Find where the given text appears and provide that cell's center as [x, y] coordinate. 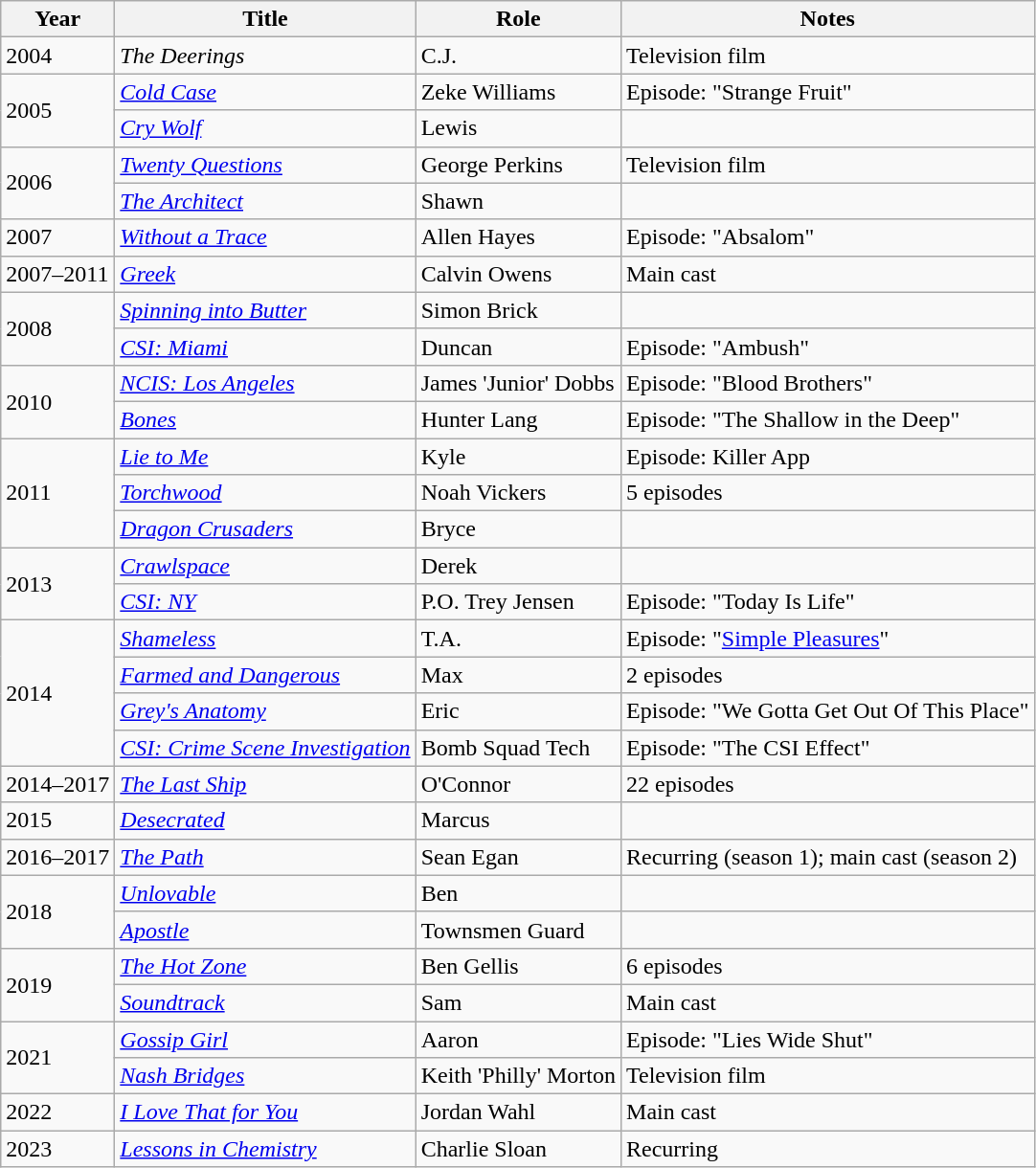
2011 [57, 493]
CSI: NY [265, 602]
Episode: "Lies Wide Shut" [828, 1039]
P.O. Trey Jensen [518, 602]
Notes [828, 19]
Episode: "We Gotta Get Out Of This Place" [828, 711]
James 'Junior' Dobbs [518, 383]
Bryce [518, 529]
Crawlspace [265, 566]
Episode: "The CSI Effect" [828, 748]
NCIS: Los Angeles [265, 383]
Eric [518, 711]
Unlovable [265, 893]
Noah Vickers [518, 493]
2005 [57, 110]
Dragon Crusaders [265, 529]
Aaron [518, 1039]
5 episodes [828, 493]
2006 [57, 183]
The Hot Zone [265, 966]
Recurring [828, 1149]
The Architect [265, 201]
Ben [518, 893]
I Love That for You [265, 1112]
Duncan [518, 347]
Calvin Owens [518, 274]
The Path [265, 857]
Townsmen Guard [518, 930]
2013 [57, 584]
2015 [57, 820]
Twenty Questions [265, 165]
6 episodes [828, 966]
Lie to Me [265, 457]
2007 [57, 237]
O'Connor [518, 784]
Cry Wolf [265, 128]
Derek [518, 566]
Without a Trace [265, 237]
Episode: "The Shallow in the Deep" [828, 419]
Ben Gellis [518, 966]
Episode: "Today Is Life" [828, 602]
Shawn [518, 201]
Torchwood [265, 493]
Episode: "Simple Pleasures" [828, 639]
Marcus [518, 820]
CSI: Crime Scene Investigation [265, 748]
Episode: "Strange Fruit" [828, 92]
22 episodes [828, 784]
Simon Brick [518, 310]
Desecrated [265, 820]
Title [265, 19]
T.A. [518, 639]
Bomb Squad Tech [518, 748]
Recurring (season 1); main cast (season 2) [828, 857]
C.J. [518, 56]
Jordan Wahl [518, 1112]
Sam [518, 1002]
2023 [57, 1149]
Charlie Sloan [518, 1149]
Apostle [265, 930]
Year [57, 19]
Gossip Girl [265, 1039]
2016–2017 [57, 857]
Grey's Anatomy [265, 711]
The Deerings [265, 56]
Role [518, 19]
2007–2011 [57, 274]
2014–2017 [57, 784]
Bones [265, 419]
2008 [57, 328]
Nash Bridges [265, 1076]
Episode: "Ambush" [828, 347]
George Perkins [518, 165]
Episode: "Absalom" [828, 237]
Spinning into Butter [265, 310]
2010 [57, 401]
Sean Egan [518, 857]
Episode: Killer App [828, 457]
2019 [57, 984]
The Last Ship [265, 784]
Keith 'Philly' Morton [518, 1076]
Soundtrack [265, 1002]
2014 [57, 693]
2022 [57, 1112]
Kyle [518, 457]
Farmed and Dangerous [265, 675]
Allen Hayes [518, 237]
Cold Case [265, 92]
Episode: "Blood Brothers" [828, 383]
Shameless [265, 639]
2 episodes [828, 675]
CSI: Miami [265, 347]
Lessons in Chemistry [265, 1149]
2021 [57, 1057]
Max [518, 675]
Hunter Lang [518, 419]
Zeke Williams [518, 92]
Greek [265, 274]
2018 [57, 911]
Lewis [518, 128]
2004 [57, 56]
